Capture the cell that displays the provided text and extract its [X, Y] central coordinate. 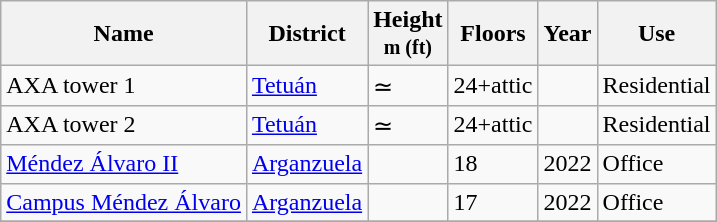
AXA tower 2 [124, 125]
18 [493, 164]
Heightm (ft) [408, 34]
Campus Méndez Álvaro [124, 202]
AXA tower 1 [124, 86]
17 [493, 202]
Floors [493, 34]
Méndez Álvaro II [124, 164]
Use [656, 34]
District [306, 34]
Name [124, 34]
Year [568, 34]
